For the text-containing cell, return its midpoint in (x, y) coordinate format. 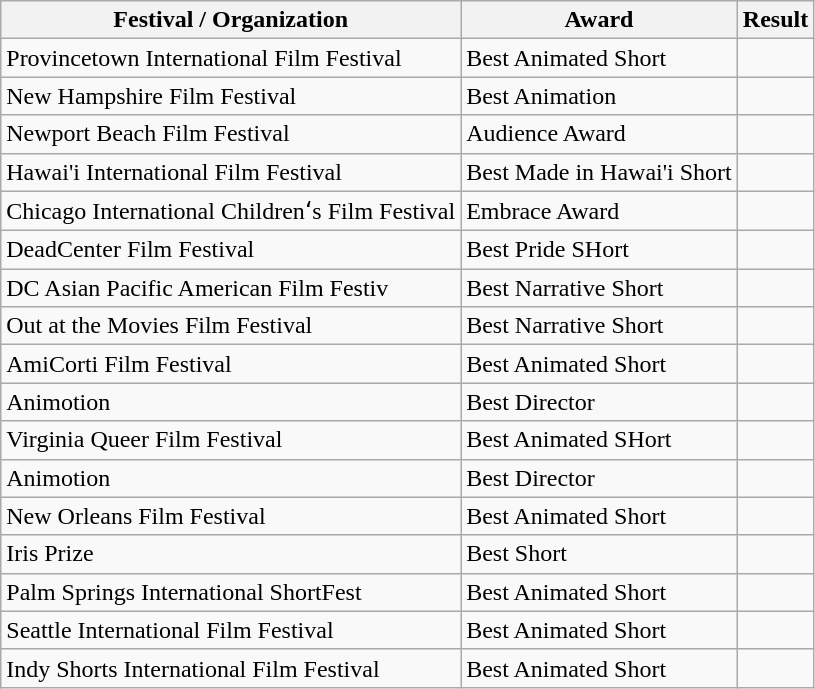
Audience Award (600, 134)
AmiCorti Film Festival (231, 364)
Seattle International Film Festival (231, 630)
New Orleans Film Festival (231, 516)
DC Asian Pacific American Film Festiv (231, 288)
Best Animated SHort (600, 440)
Result (775, 20)
Best Animation (600, 96)
Out at the Movies Film Festival (231, 326)
New Hampshire Film Festival (231, 96)
Hawai'i International Film Festival (231, 172)
Best Pride SHort (600, 250)
Newport Beach Film Festival (231, 134)
Award (600, 20)
Best Short (600, 554)
Virginia Queer Film Festival (231, 440)
Indy Shorts International Film Festival (231, 668)
Embrace Award (600, 211)
Chicago International Childrenʻs Film Festival (231, 211)
Provincetown International Film Festival (231, 58)
Best Made in Hawai'i Short (600, 172)
DeadCenter Film Festival (231, 250)
Iris Prize (231, 554)
Festival / Organization (231, 20)
Palm Springs International ShortFest (231, 592)
